Provide the [x, y] coordinate of the cell's center where the given text is located.  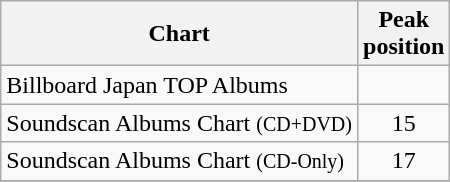
Billboard Japan TOP Albums [180, 85]
17 [404, 161]
Peak position [404, 34]
Chart [180, 34]
Soundscan Albums Chart (CD-Only) [180, 161]
15 [404, 123]
Soundscan Albums Chart (CD+DVD) [180, 123]
